Scan for the cell matching the given text and deliver its (X, Y) coordinate at center. 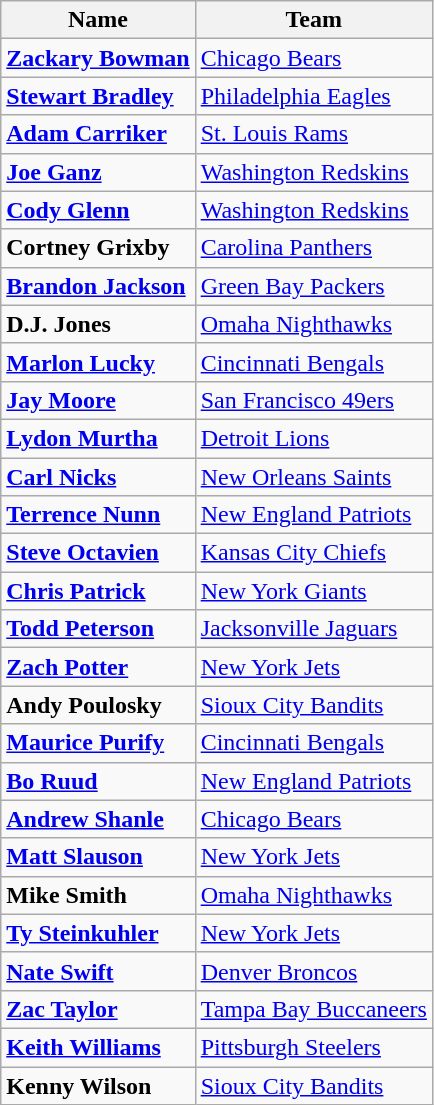
Kansas City Chiefs (314, 553)
Carolina Panthers (314, 248)
Zackary Bowman (98, 58)
Ty Steinkuhler (98, 933)
Detroit Lions (314, 438)
Steve Octavien (98, 553)
Philadelphia Eagles (314, 96)
Maurice Purify (98, 743)
Todd Peterson (98, 629)
Team (314, 20)
Cody Glenn (98, 210)
D.J. Jones (98, 324)
Jay Moore (98, 400)
Denver Broncos (314, 971)
Joe Ganz (98, 172)
Zac Taylor (98, 1009)
Zach Potter (98, 667)
Mike Smith (98, 895)
Tampa Bay Buccaneers (314, 1009)
Adam Carriker (98, 134)
Brandon Jackson (98, 286)
Carl Nicks (98, 477)
Bo Ruud (98, 781)
Name (98, 20)
Matt Slauson (98, 857)
St. Louis Rams (314, 134)
Lydon Murtha (98, 438)
Jacksonville Jaguars (314, 629)
Kenny Wilson (98, 1085)
Green Bay Packers (314, 286)
Stewart Bradley (98, 96)
Keith Williams (98, 1047)
Cortney Grixby (98, 248)
Marlon Lucky (98, 362)
Pittsburgh Steelers (314, 1047)
Terrence Nunn (98, 515)
Nate Swift (98, 971)
New Orleans Saints (314, 477)
Andrew Shanle (98, 819)
New York Giants (314, 591)
Andy Poulosky (98, 705)
Chris Patrick (98, 591)
San Francisco 49ers (314, 400)
